Scan for the cell matching the given text and deliver its [X, Y] coordinate at center. 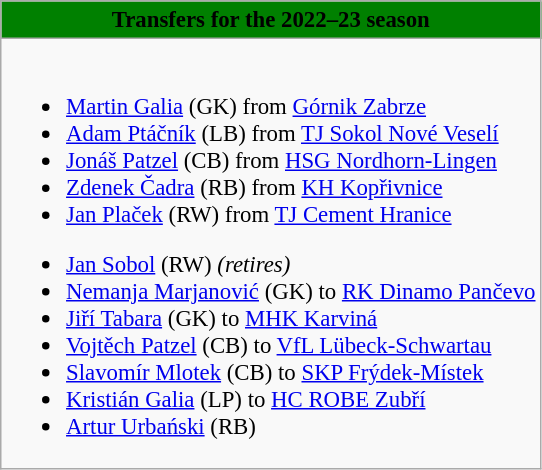
Transfers for the 2022–23 season [271, 20]
